Provide the [x, y] coordinate of the cell's center where the given text is located.  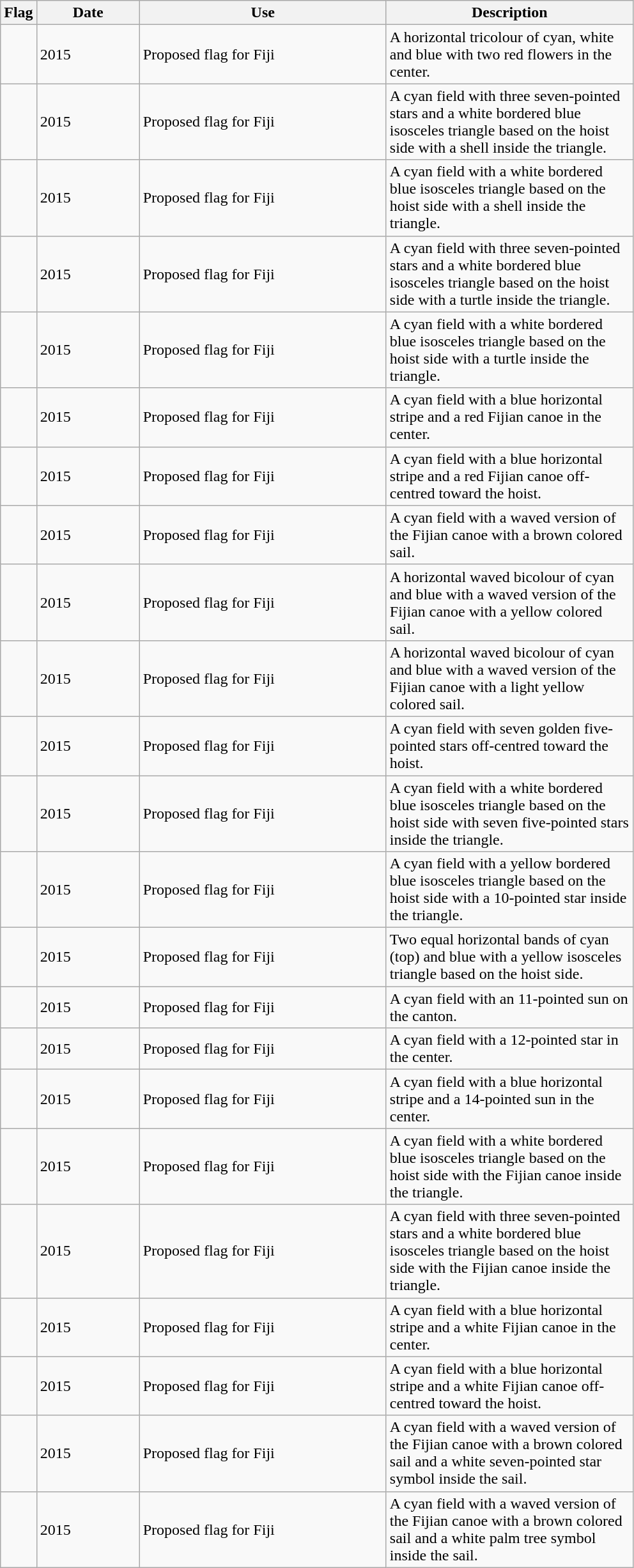
A cyan field with a blue horizontal stripe and a white Fijian canoe off-centred toward the hoist. [509, 1386]
A cyan field with a 12-pointed star in the center. [509, 1049]
A cyan field with an 11-pointed sun on the canton. [509, 1007]
A cyan field with a white bordered blue isosceles triangle based on the hoist side with the Fijian canoe inside the triangle. [509, 1167]
A cyan field with a waved version of the Fijian canoe with a brown colored sail and a white palm tree symbol inside the sail. [509, 1530]
A horizontal waved bicolour of cyan and blue with a waved version of the Fijian canoe with a yellow colored sail. [509, 602]
A cyan field with a white bordered blue isosceles triangle based on the hoist side with a turtle inside the triangle. [509, 350]
A cyan field with a blue horizontal stripe and a red Fijian canoe in the center. [509, 417]
A cyan field with a blue horizontal stripe and a 14-pointed sun in the center. [509, 1099]
Description [509, 13]
Date [88, 13]
A cyan field with a white bordered blue isosceles triangle based on the hoist side with seven five-pointed stars inside the triangle. [509, 814]
A cyan field with a blue horizontal stripe and a red Fijian canoe off-centred toward the hoist. [509, 476]
Flag [19, 13]
A cyan field with a waved version of the Fijian canoe with a brown colored sail and a white seven-pointed star symbol inside the sail. [509, 1453]
A horizontal tricolour of cyan, white and blue with two red flowers in the center. [509, 54]
A horizontal waved bicolour of cyan and blue with a waved version of the Fijian canoe with a light yellow colored sail. [509, 679]
A cyan field with three seven-pointed stars and a white bordered blue isosceles triangle based on the hoist side with a shell inside the triangle. [509, 121]
Use [263, 13]
A cyan field with a blue horizontal stripe and a white Fijian canoe in the center. [509, 1327]
A cyan field with a yellow bordered blue isosceles triangle based on the hoist side with a 10-pointed star inside the triangle. [509, 889]
Two equal horizontal bands of cyan (top) and blue with a yellow isosceles triangle based on the hoist side. [509, 957]
A cyan field with a waved version of the Fijian canoe with a brown colored sail. [509, 535]
A cyan field with a white bordered blue isosceles triangle based on the hoist side with a shell inside the triangle. [509, 198]
A cyan field with seven golden five-pointed stars off-centred toward the hoist. [509, 746]
A cyan field with three seven-pointed stars and a white bordered blue isosceles triangle based on the hoist side with a turtle inside the triangle. [509, 273]
